Output the (x, y) coordinate of the center of the cell containing the given text.  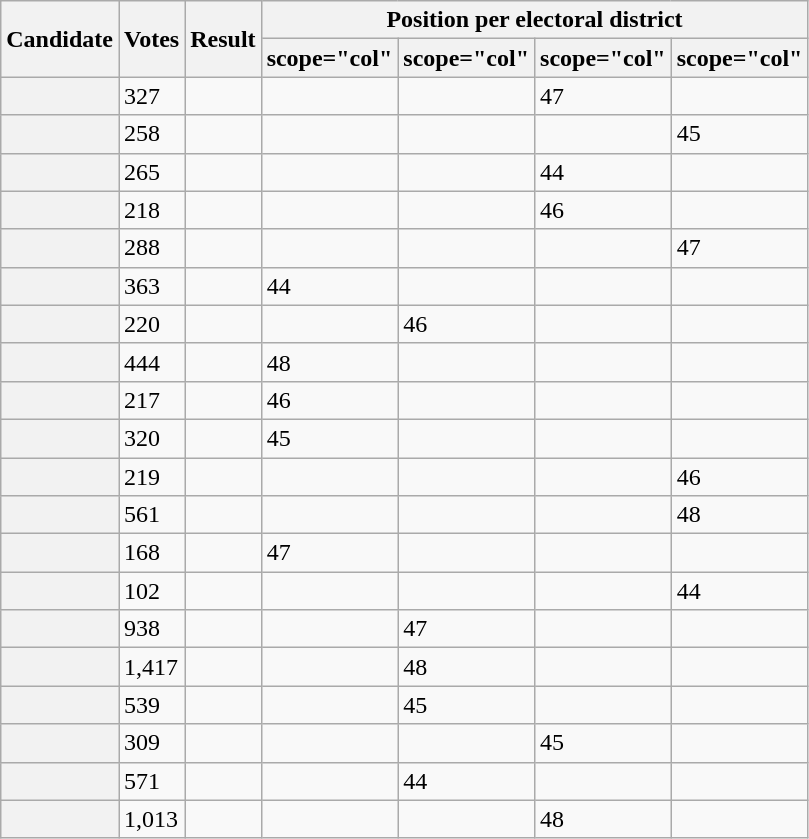
938 (151, 629)
1,417 (151, 667)
265 (151, 172)
363 (151, 286)
Result (223, 39)
218 (151, 210)
168 (151, 553)
Position per electoral district (534, 20)
220 (151, 324)
219 (151, 477)
327 (151, 96)
258 (151, 134)
217 (151, 400)
539 (151, 705)
288 (151, 248)
1,013 (151, 819)
571 (151, 781)
Candidate (60, 39)
444 (151, 362)
561 (151, 515)
320 (151, 438)
102 (151, 591)
309 (151, 743)
Votes (151, 39)
